Capture the cell that displays the provided text and extract its [X, Y] central coordinate. 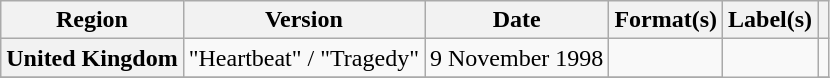
Version [304, 20]
Date [516, 20]
Label(s) [770, 20]
"Heartbeat" / "Tragedy" [304, 58]
United Kingdom [92, 58]
Format(s) [666, 20]
9 November 1998 [516, 58]
Region [92, 20]
